Output the [x, y] coordinate of the center of the cell containing the given text.  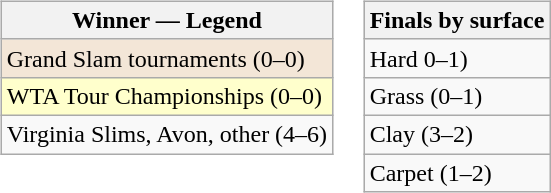
Grand Slam tournaments (0–0) [166, 58]
Hard 0–1) [457, 58]
WTA Tour Championships (0–0) [166, 96]
Grass (0–1) [457, 96]
Clay (3–2) [457, 134]
Winner — Legend [166, 20]
Carpet (1–2) [457, 173]
Virginia Slims, Avon, other (4–6) [166, 134]
Finals by surface [457, 20]
